Find where the given text appears and provide that cell's center as (X, Y) coordinate. 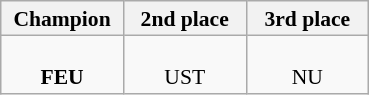
FEU (62, 64)
NU (308, 64)
3rd place (308, 18)
Champion (62, 18)
UST (184, 64)
2nd place (184, 18)
